Scan for the cell matching the given text and deliver its [x, y] coordinate at center. 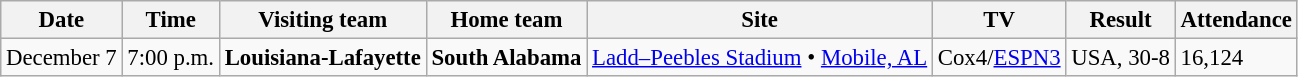
7:00 p.m. [170, 58]
USA, 30-8 [1120, 58]
December 7 [62, 58]
Date [62, 20]
Cox4/ESPN3 [998, 58]
Louisiana-Lafayette [322, 58]
Visiting team [322, 20]
16,124 [1236, 58]
South Alabama [506, 58]
TV [998, 20]
Time [170, 20]
Ladd–Peebles Stadium • Mobile, AL [760, 58]
Site [760, 20]
Attendance [1236, 20]
Home team [506, 20]
Result [1120, 20]
